Scan for the cell matching the given text and deliver its [X, Y] coordinate at center. 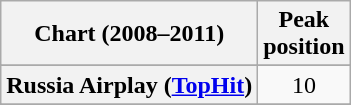
Chart (2008–2011) [130, 34]
10 [304, 85]
Peakposition [304, 34]
Russia Airplay (TopHit) [130, 85]
